Determine the [x, y] coordinate at the center of the cell enclosing the given text.  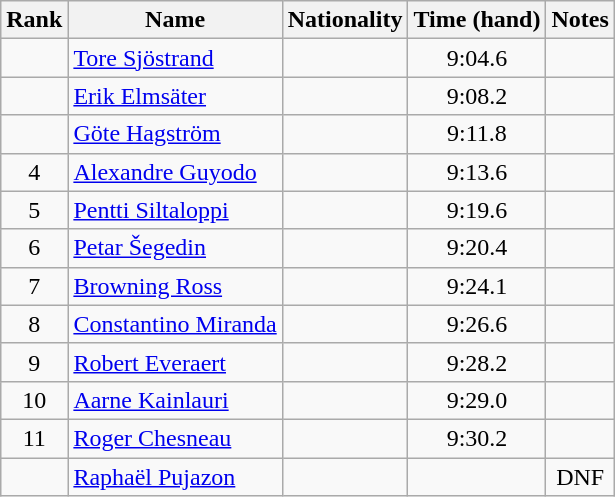
7 [34, 286]
DNF [580, 477]
Aarne Kainlauri [175, 400]
Robert Everaert [175, 362]
9:28.2 [477, 362]
9:11.8 [477, 134]
4 [34, 172]
5 [34, 210]
Raphaël Pujazon [175, 477]
Petar Šegedin [175, 248]
Time (hand) [477, 20]
9:04.6 [477, 58]
9:19.6 [477, 210]
9:26.6 [477, 324]
Constantino Miranda [175, 324]
9:29.0 [477, 400]
Tore Sjöstrand [175, 58]
Erik Elmsäter [175, 96]
9:08.2 [477, 96]
9 [34, 362]
9:30.2 [477, 438]
9:13.6 [477, 172]
Pentti Siltaloppi [175, 210]
Alexandre Guyodo [175, 172]
Name [175, 20]
11 [34, 438]
Notes [580, 20]
9:24.1 [477, 286]
10 [34, 400]
8 [34, 324]
Rank [34, 20]
Nationality [345, 20]
9:20.4 [477, 248]
Browning Ross [175, 286]
6 [34, 248]
Roger Chesneau [175, 438]
Göte Hagström [175, 134]
